From the cell containing the given text, extract its center point as (X, Y) coordinate. 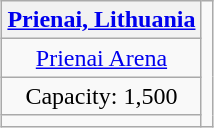
Capacity: 1,500 (102, 96)
Prienai Arena (102, 58)
Prienai, Lithuania (102, 20)
